Search for the cell housing the specified text and yield its (X, Y) center coordinate. 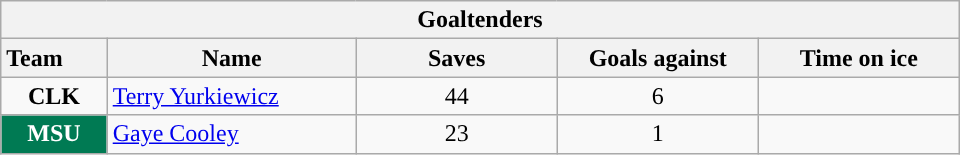
Terry Yurkiewicz (232, 96)
1 (658, 134)
6 (658, 96)
Team (54, 58)
Goaltenders (480, 20)
23 (456, 134)
Gaye Cooley (232, 134)
Goals against (658, 58)
Name (232, 58)
MSU (54, 134)
44 (456, 96)
Saves (456, 58)
CLK (54, 96)
Time on ice (858, 58)
